Pinpoint the cell where the given text exists, returning its [x, y] midpoint coordinate. 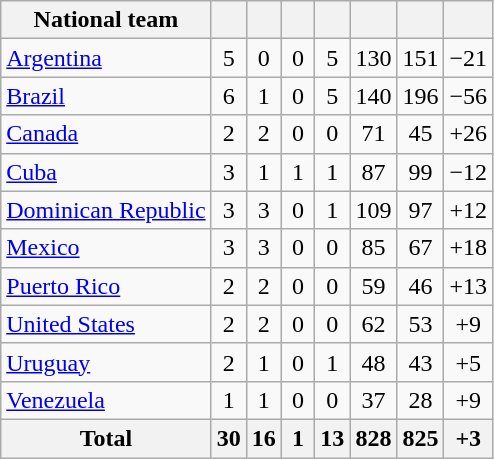
71 [374, 134]
46 [420, 286]
+5 [468, 362]
196 [420, 96]
+3 [468, 438]
Cuba [106, 172]
30 [228, 438]
Puerto Rico [106, 286]
−21 [468, 58]
Argentina [106, 58]
16 [264, 438]
37 [374, 400]
Uruguay [106, 362]
62 [374, 324]
109 [374, 210]
Canada [106, 134]
13 [332, 438]
Total [106, 438]
+18 [468, 248]
85 [374, 248]
+12 [468, 210]
−12 [468, 172]
151 [420, 58]
−56 [468, 96]
53 [420, 324]
828 [374, 438]
Dominican Republic [106, 210]
Brazil [106, 96]
+13 [468, 286]
43 [420, 362]
130 [374, 58]
Mexico [106, 248]
+26 [468, 134]
45 [420, 134]
825 [420, 438]
87 [374, 172]
97 [420, 210]
28 [420, 400]
59 [374, 286]
48 [374, 362]
67 [420, 248]
6 [228, 96]
National team [106, 20]
99 [420, 172]
Venezuela [106, 400]
140 [374, 96]
United States [106, 324]
